Extract the [x, y] coordinate from the center of the cell holding the provided text.  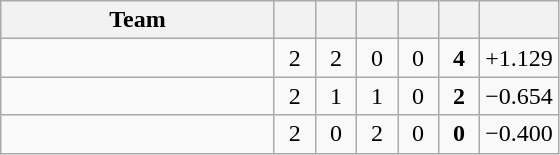
−0.654 [520, 96]
−0.400 [520, 134]
4 [460, 58]
Team [138, 20]
+1.129 [520, 58]
